Return the (x, y) coordinate for the center point of the cell that contains the specified text.  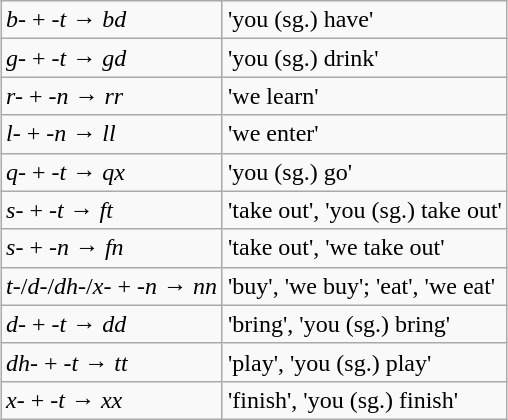
s- + -t → ft (112, 210)
s- + -n → fn (112, 248)
'take out', 'you (sg.) take out' (364, 210)
b- + -t → bd (112, 20)
t-/d-/dh-/x- + -n → nn (112, 286)
l- + -n → ll (112, 134)
'bring', 'you (sg.) bring' (364, 324)
'take out', 'we take out' (364, 248)
'we learn' (364, 96)
d- + -t → dd (112, 324)
q- + -t → qx (112, 172)
'we enter' (364, 134)
x- + -t → xx (112, 400)
dh- + -t → tt (112, 362)
'you (sg.) go' (364, 172)
'you (sg.) drink' (364, 58)
'buy', 'we buy'; 'eat', 'we eat' (364, 286)
'you (sg.) have' (364, 20)
'finish', 'you (sg.) finish' (364, 400)
g- + -t → gd (112, 58)
r- + -n → rr (112, 96)
'play', 'you (sg.) play' (364, 362)
